Search for the cell housing the specified text and yield its [X, Y] center coordinate. 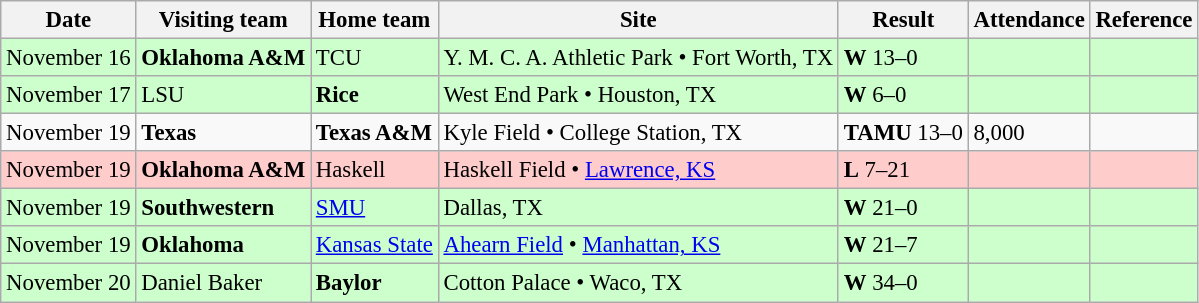
Haskell Field • Lawrence, KS [638, 170]
Southwestern [224, 208]
Texas A&M [374, 133]
Site [638, 20]
November 20 [68, 283]
W 6–0 [903, 95]
Dallas, TX [638, 208]
Visiting team [224, 20]
Y. M. C. A. Athletic Park • Fort Worth, TX [638, 58]
8,000 [1029, 133]
Result [903, 20]
Home team [374, 20]
Kansas State [374, 245]
W 21–7 [903, 245]
Kyle Field • College Station, TX [638, 133]
L 7–21 [903, 170]
Attendance [1029, 20]
Cotton Palace • Waco, TX [638, 283]
Daniel Baker [224, 283]
Date [68, 20]
TAMU 13–0 [903, 133]
Ahearn Field • Manhattan, KS [638, 245]
Rice [374, 95]
TCU [374, 58]
SMU [374, 208]
West End Park • Houston, TX [638, 95]
November 16 [68, 58]
Oklahoma [224, 245]
W 13–0 [903, 58]
Haskell [374, 170]
November 17 [68, 95]
W 34–0 [903, 283]
Texas [224, 133]
LSU [224, 95]
W 21–0 [903, 208]
Reference [1144, 20]
Baylor [374, 283]
